Determine the (X, Y) coordinate at the center of the cell enclosing the given text.  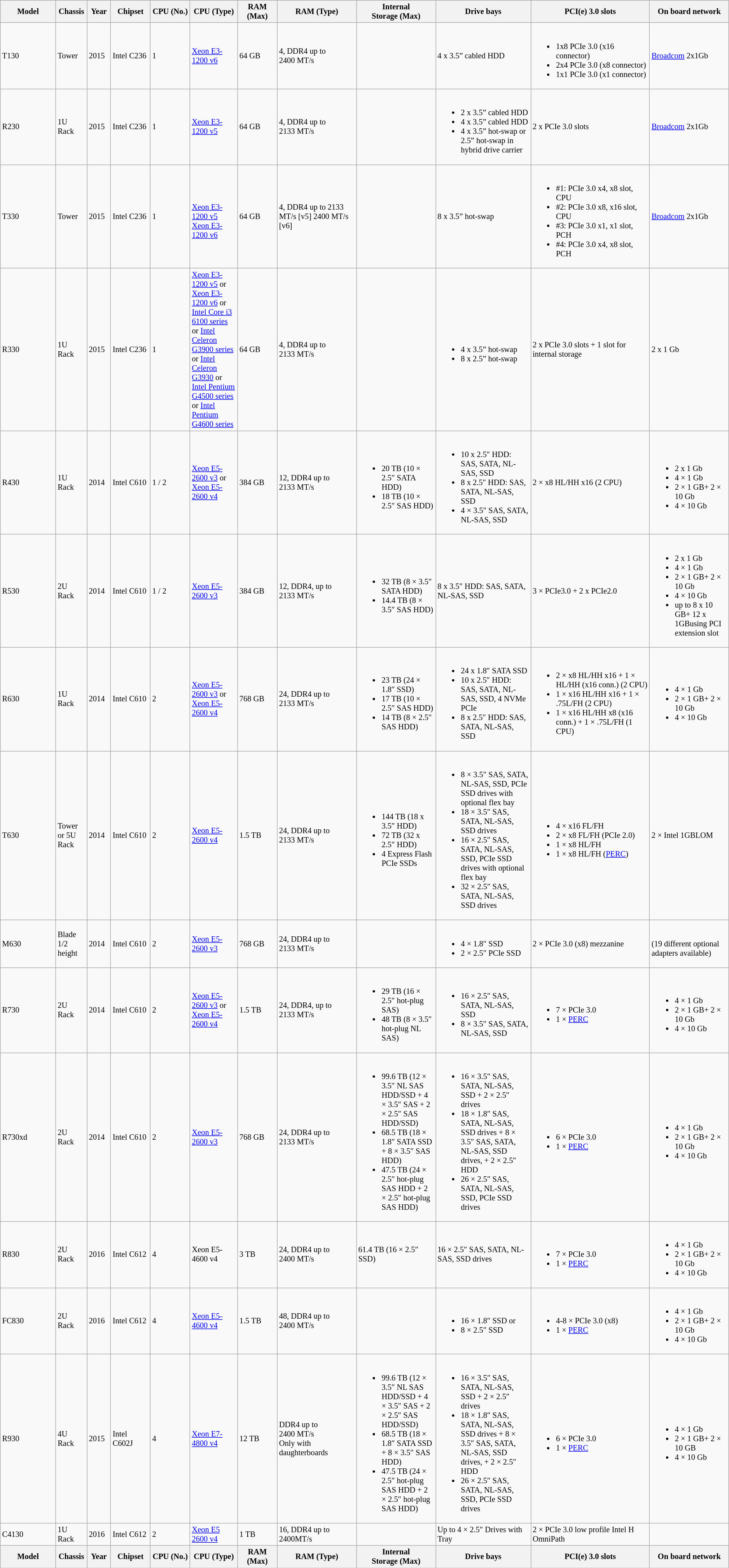
2 × PCIe 3.0 low profile Intel H OmniPath (590, 1534)
4 × 1.8″ SSD2 × 2.5″ PCIe SSD (484, 944)
DDR4 up to 2400 MT/sOnly with daughterboards (317, 1438)
M630 (28, 944)
10 x 2.5″ HDD: SAS, SATA, NL-SAS, SSD8 x 2.5″ HDD: SAS, SATA, NL-SAS, SSD4 × 3.5″ SAS, SATA, NL-SAS, SSD (484, 482)
Xeon E5 2600 v4 (214, 1534)
12, DDR4 up to 2133 MT/s (317, 482)
4 x 3.5” cabled HDD (484, 56)
Blade 1/2 height (71, 944)
Xeon E3-1200 v6 (214, 56)
R530 (28, 590)
2 x 1 Gb4 × 1 Gb2 × 1 GB+ 2 × 10 Gb4 × 10 Gbup to 8 x 10 GB+ 12 x 1GBusing PCI extension slot (689, 590)
61.4 TB (16 × 2.5″ SSD) (396, 1254)
2 x 3.5” cabled HDD4 x 3.5” cabled HDD4 x 3.5” hot-swap or 2.5” hot-swap in hybrid drive carrier (484, 126)
23 TB (24 × 1.8″ SSD)17 TB (10 × 2.5″ SAS HDD)14 TB (8 × 2.5″ SAS HDD) (396, 699)
2 x PCIe 3.0 slots + 1 slot for internal storage (590, 349)
16 × 2.5″ SAS, SATA, NL-SAS, SSD8 × 3.5″ SAS, SATA, NL-SAS, SSD (484, 1010)
2 x 1 Gb (689, 349)
24, DDR4, up to 2133 MT/s (317, 1010)
1 TB (257, 1534)
2 x 1 Gb4 × 1 Gb2 × 1 GB+ 2 × 10 Gb4 × 10 Gb (689, 482)
R730 (28, 1010)
Tower or 5U Rack (71, 835)
20 TB (10 × 2.5″ SATA HDD)18 TB (10 × 2.5″ SAS HDD) (396, 482)
R730xd (28, 1137)
R230 (28, 126)
R430 (28, 482)
3 TB (257, 1254)
(19 different optional adapters available) (689, 944)
4 x 3.5” hot-swap8 x 2.5” hot-swap (484, 349)
24, DDR4 up to 2400 MT/s (317, 1254)
16, DDR4 up to 2400MT/s (317, 1534)
Xeon E5-2600 v4 (214, 835)
2 x PCIe 3.0 slots (590, 126)
3 × PCIe3.0 + 2 x PCIe2.0 (590, 590)
2 × Intel 1GBLOM (689, 835)
R330 (28, 349)
32 TB (8 × 3.5″ SATA HDD)14.4 TB (8 × 3.5″ SAS HDD) (396, 590)
144 TB (18 x 3.5″ HDD)72 TB (32 x 2.5″ HDD)4 Express Flash PCIe SSDs (396, 835)
Xeon E3-1200 v5 Xeon E3-1200 v6 (214, 216)
4, DDR4 up to 2133 MT/s [v5] 2400 MT/s [v6] (317, 216)
R930 (28, 1438)
4-8 × PCIe 3.0 (x8)1 × PERC (590, 1321)
4U Rack (71, 1438)
8 x 3.5” hot-swap (484, 216)
2 × PCIe 3.0 (x8) mezzanine (590, 944)
R630 (28, 699)
R830 (28, 1254)
T130 (28, 56)
#1: PCIe 3.0 x4, x8 slot, CPU#2: PCIe 3.0 x8, x16 slot, CPU#3: PCIe 3.0 x1, x1 slot, PCH#4: PCIe 3.0 x4, x8 slot, PCH (590, 216)
2 × x8 HL/HH x16 (2 CPU) (590, 482)
12, DDR4, up to 2133 MT/s (317, 590)
T630 (28, 835)
2 × x8 HL/HH x16 + 1 × HL/HH (x16 conn.) (2 CPU)1 × x16 HL/HH x16 + 1 × .75L/FH (2 CPU)1 × x16 HL/HH x8 (x16 conn.) + 1 × .75L/FH (1 CPU) (590, 699)
Up to 4 × 2.5″ Drives with Tray (484, 1534)
16 × 1.8″ SSD or8 × 2.5″ SSD (484, 1321)
8 x 3.5″ HDD: SAS, SATA, NL-SAS, SSD (484, 590)
1x8 PCIe 3.0 (x16 connector)2x4 PCIe 3.0 (x8 connector)1x1 PCIe 3.0 (x1 connector) (590, 56)
29 TB (16 × 2.5″ hot-plug SAS)48 TB (8 × 3.5″ hot-plug NL SAS) (396, 1010)
12 TB (257, 1438)
16 × 2.5″ SAS, SATA, NL-SAS, SSD drives (484, 1254)
FC830 (28, 1321)
Xeon E3-1200 v5 (214, 126)
Xeon E7-4800 v4 (214, 1438)
4 × x16 FL/FH2 × x8 FL/FH (PCIe 2.0)1 × x8 HL/FH1 × x8 HL/FH (PERC) (590, 835)
48, DDR4 up to 2400 MT/s (317, 1321)
24 x 1.8″ SATA SSD10 x 2.5″ HDD: SAS, SATA, NL-SAS, SSD, 4 NVMe PCIe8 x 2.5″ HDD: SAS, SATA, NL-SAS, SSD (484, 699)
T330 (28, 216)
Intel C602J (131, 1438)
C4130 (28, 1534)
4, DDR4 up to 2400 MT/s (317, 56)
4 × 1 Gb2 × 1 GB+ 2 × 10 GB4 × 10 Gb (689, 1438)
